Extract the [X, Y] coordinate from the center of the cell holding the provided text.  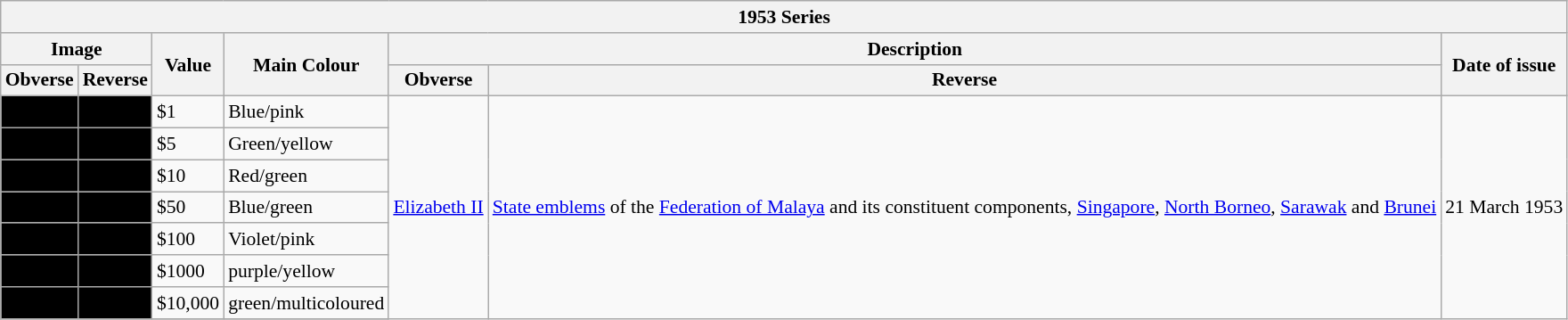
green/multicoloured [306, 303]
21 March 1953 [1504, 207]
Description [914, 49]
State emblems of the Federation of Malaya and its constituent components, Singapore, North Borneo, Sarawak and Brunei [965, 207]
Blue/pink [306, 112]
Violet/pink [306, 240]
Main Colour [306, 64]
$100 [188, 240]
Blue/green [306, 208]
Red/green [306, 176]
purple/yellow [306, 271]
$1000 [188, 271]
Green/yellow [306, 144]
$10 [188, 176]
Date of issue [1504, 64]
$50 [188, 208]
$10,000 [188, 303]
Elizabeth II [438, 207]
Value [188, 64]
1953 Series [784, 17]
Image [77, 49]
$5 [188, 144]
$1 [188, 112]
